Provide the [X, Y] coordinate of the cell's center where the given text is located.  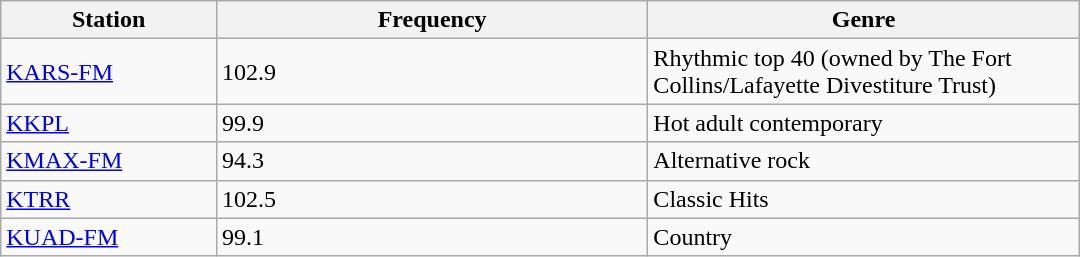
KUAD-FM [109, 237]
Hot adult contemporary [864, 123]
KKPL [109, 123]
KTRR [109, 199]
Alternative rock [864, 161]
Rhythmic top 40 (owned by The Fort Collins/Lafayette Divestiture Trust) [864, 72]
Genre [864, 20]
KMAX-FM [109, 161]
94.3 [432, 161]
99.1 [432, 237]
Country [864, 237]
Classic Hits [864, 199]
99.9 [432, 123]
Frequency [432, 20]
102.5 [432, 199]
Station [109, 20]
102.9 [432, 72]
KARS-FM [109, 72]
